From the cell containing the given text, extract its center point as [X, Y] coordinate. 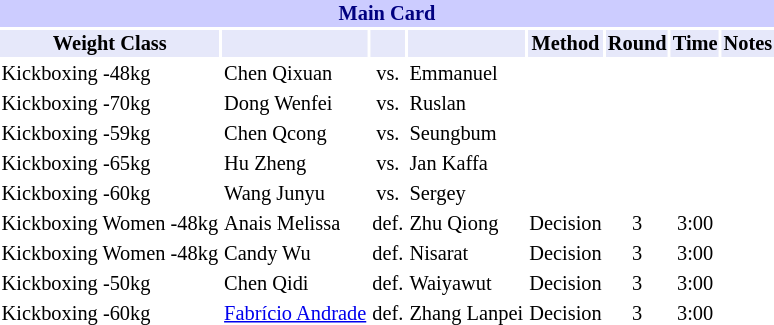
Method [566, 44]
Time [695, 44]
Waiyawut [466, 284]
Notes [748, 44]
Kickboxing -48kg [110, 74]
Chen Qcong [296, 134]
Kickboxing -59kg [110, 134]
Round [637, 44]
Kickboxing -70kg [110, 104]
Ruslan [466, 104]
Wang Junyu [296, 194]
Kickboxing -60kg [110, 194]
Dong Wenfei [296, 104]
Jan Kaffa [466, 164]
Chen Qidi [296, 284]
Sergey [466, 194]
Weight Class [110, 44]
Hu Zheng [296, 164]
Anais Melissa [296, 224]
Candy Wu [296, 254]
Main Card [387, 14]
Kickboxing -65kg [110, 164]
Emmanuel [466, 74]
Seungbum [466, 134]
Kickboxing -50kg [110, 284]
Zhu Qiong [466, 224]
Chen Qixuan [296, 74]
Nisarat [466, 254]
